Extract the [x, y] coordinate from the center of the cell holding the provided text.  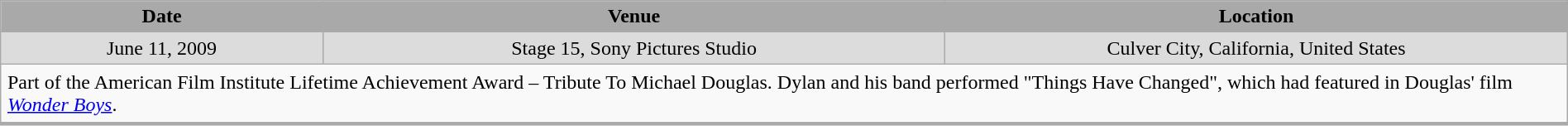
Location [1256, 17]
Venue [633, 17]
Date [162, 17]
Stage 15, Sony Pictures Studio [633, 48]
June 11, 2009 [162, 48]
Culver City, California, United States [1256, 48]
